From the cell containing the given text, extract its center point as (x, y) coordinate. 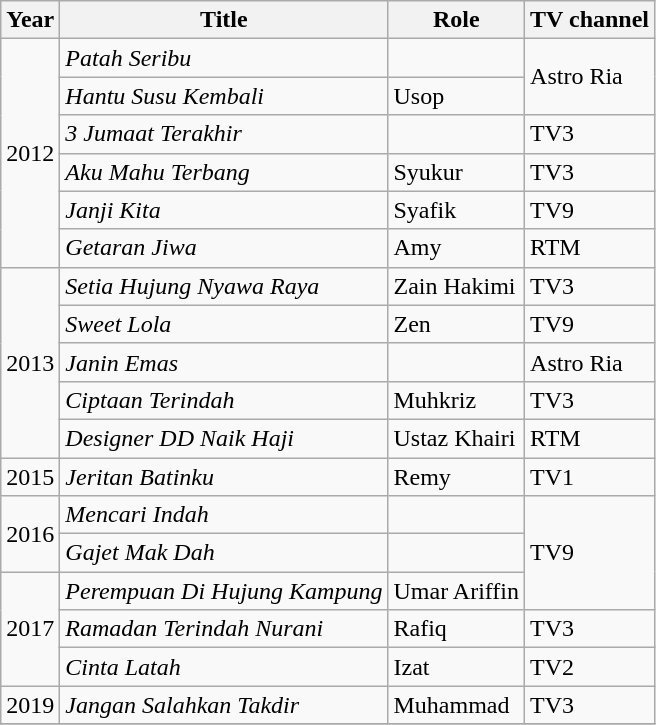
3 Jumaat Terakhir (224, 134)
Jangan Salahkan Takdir (224, 705)
Perempuan Di Hujung Kampung (224, 591)
Remy (456, 477)
2017 (30, 629)
2016 (30, 534)
Mencari Indah (224, 515)
Gajet Mak Dah (224, 553)
Year (30, 20)
Izat (456, 667)
Jeritan Batinku (224, 477)
Ramadan Terindah Nurani (224, 629)
Syafik (456, 210)
TV2 (590, 667)
Janin Emas (224, 362)
Sweet Lola (224, 324)
Getaran Jiwa (224, 248)
Hantu Susu Kembali (224, 96)
Janji Kita (224, 210)
Patah Seribu (224, 58)
Muhammad (456, 705)
Setia Hujung Nyawa Raya (224, 286)
2012 (30, 153)
Usop (456, 96)
Aku Mahu Terbang (224, 172)
Syukur (456, 172)
Muhkriz (456, 400)
Designer DD Naik Haji (224, 438)
Amy (456, 248)
Zen (456, 324)
Rafiq (456, 629)
2013 (30, 362)
Title (224, 20)
Cinta Latah (224, 667)
Ciptaan Terindah (224, 400)
TV channel (590, 20)
Role (456, 20)
2015 (30, 477)
Umar Ariffin (456, 591)
Ustaz Khairi (456, 438)
2019 (30, 705)
Zain Hakimi (456, 286)
TV1 (590, 477)
